Detect which cell encompasses the target text, then output its (X, Y) center coordinate. 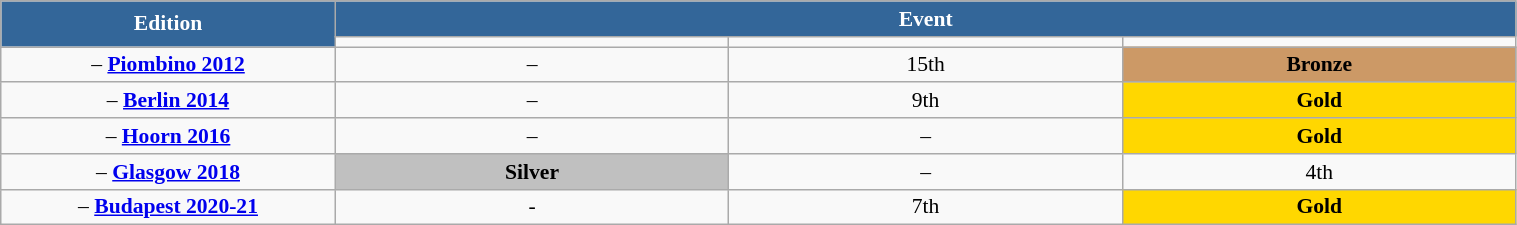
Edition (168, 24)
Silver (532, 172)
– Hoorn 2016 (168, 136)
– Glasgow 2018 (168, 172)
4th (1319, 172)
– Piombino 2012 (168, 65)
15th (926, 65)
- (532, 207)
– Berlin 2014 (168, 101)
– Budapest 2020-21 (168, 207)
Bronze (1319, 65)
9th (926, 101)
Event (926, 19)
7th (926, 207)
